Return the (X, Y) coordinate for the center point of the cell that contains the specified text.  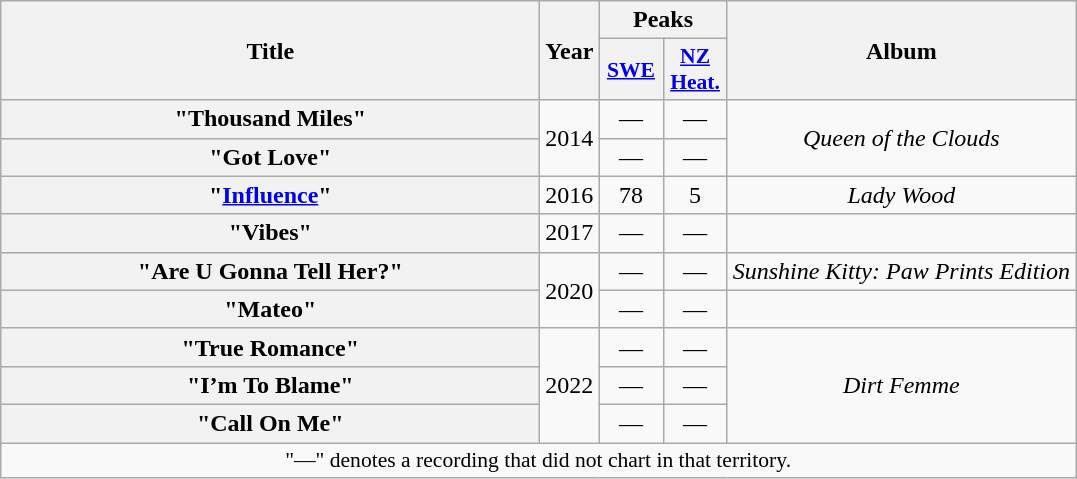
2020 (570, 290)
NZHeat. (695, 70)
SWE (631, 70)
"Influence" (270, 195)
Album (901, 50)
"True Romance" (270, 347)
Title (270, 50)
"Mateo" (270, 309)
Lady Wood (901, 195)
"Got Love" (270, 157)
Sunshine Kitty: Paw Prints Edition (901, 271)
5 (695, 195)
Queen of the Clouds (901, 138)
"Thousand Miles" (270, 119)
"Are U Gonna Tell Her?" (270, 271)
Year (570, 50)
78 (631, 195)
2016 (570, 195)
"Call On Me" (270, 423)
Peaks (663, 20)
"I’m To Blame" (270, 385)
2022 (570, 385)
2017 (570, 233)
"Vibes" (270, 233)
"—" denotes a recording that did not chart in that territory. (538, 460)
2014 (570, 138)
Dirt Femme (901, 385)
